Identify which cell holds the provided text, then report its (x, y) central coordinate. 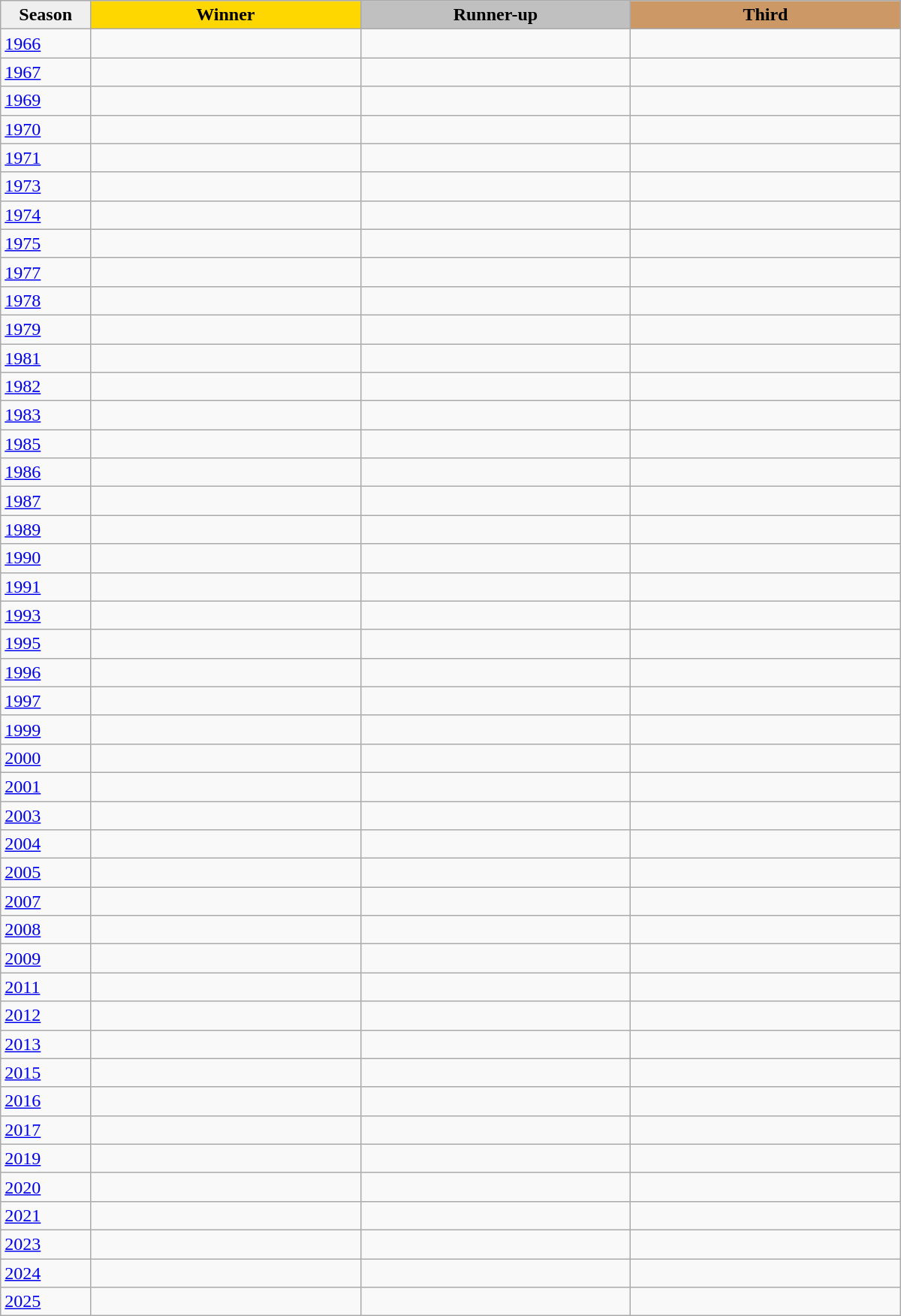
1990 (46, 558)
1966 (46, 44)
2011 (46, 987)
2024 (46, 1273)
2017 (46, 1130)
Third (766, 15)
2015 (46, 1073)
Runner-up (496, 15)
1975 (46, 243)
1989 (46, 530)
Season (46, 15)
1967 (46, 72)
1979 (46, 329)
2003 (46, 815)
1997 (46, 701)
1970 (46, 129)
1978 (46, 300)
1996 (46, 672)
2020 (46, 1187)
2013 (46, 1044)
1977 (46, 272)
2000 (46, 758)
1982 (46, 387)
2004 (46, 844)
2005 (46, 873)
2009 (46, 958)
1986 (46, 472)
1993 (46, 615)
1983 (46, 415)
1987 (46, 501)
2008 (46, 930)
2012 (46, 1016)
1995 (46, 644)
1973 (46, 186)
1985 (46, 444)
2025 (46, 1302)
2016 (46, 1101)
2021 (46, 1215)
2001 (46, 786)
1999 (46, 729)
1971 (46, 158)
1969 (46, 101)
1974 (46, 215)
2007 (46, 901)
Winner (226, 15)
2023 (46, 1244)
1981 (46, 358)
1991 (46, 587)
2019 (46, 1158)
